Scan for the cell matching the given text and deliver its (X, Y) coordinate at center. 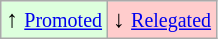
↑ Promoted (54, 20)
↓ Relegated (162, 20)
